For the text-containing cell, return its midpoint in [X, Y] coordinate format. 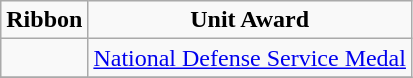
National Defense Service Medal [250, 58]
Unit Award [250, 20]
Ribbon [44, 20]
